Return the (X, Y) coordinate for the center point of the cell that contains the specified text.  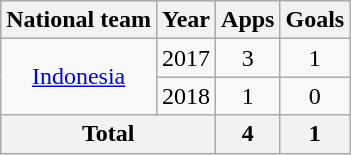
Total (108, 134)
0 (315, 96)
Indonesia (79, 77)
2017 (186, 58)
4 (248, 134)
3 (248, 58)
National team (79, 20)
Apps (248, 20)
Goals (315, 20)
Year (186, 20)
2018 (186, 96)
